Search for the cell housing the specified text and yield its (X, Y) center coordinate. 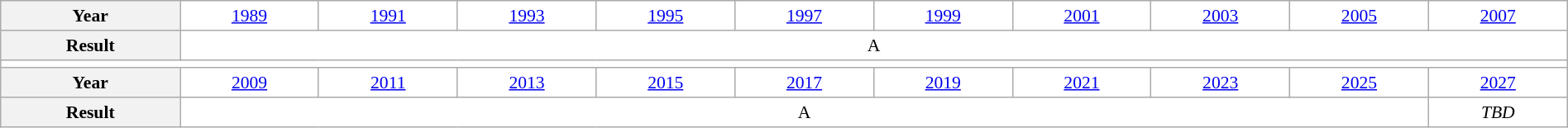
2013 (527, 83)
1989 (250, 16)
2011 (388, 83)
1997 (805, 16)
2001 (1082, 16)
1995 (666, 16)
2019 (943, 83)
2009 (250, 83)
TBD (1498, 112)
1993 (527, 16)
2027 (1498, 83)
1999 (943, 16)
2003 (1221, 16)
2007 (1498, 16)
2023 (1221, 83)
2017 (805, 83)
2025 (1360, 83)
2005 (1360, 16)
2015 (666, 83)
1991 (388, 16)
2021 (1082, 83)
